Find where the given text appears and provide that cell's center as (x, y) coordinate. 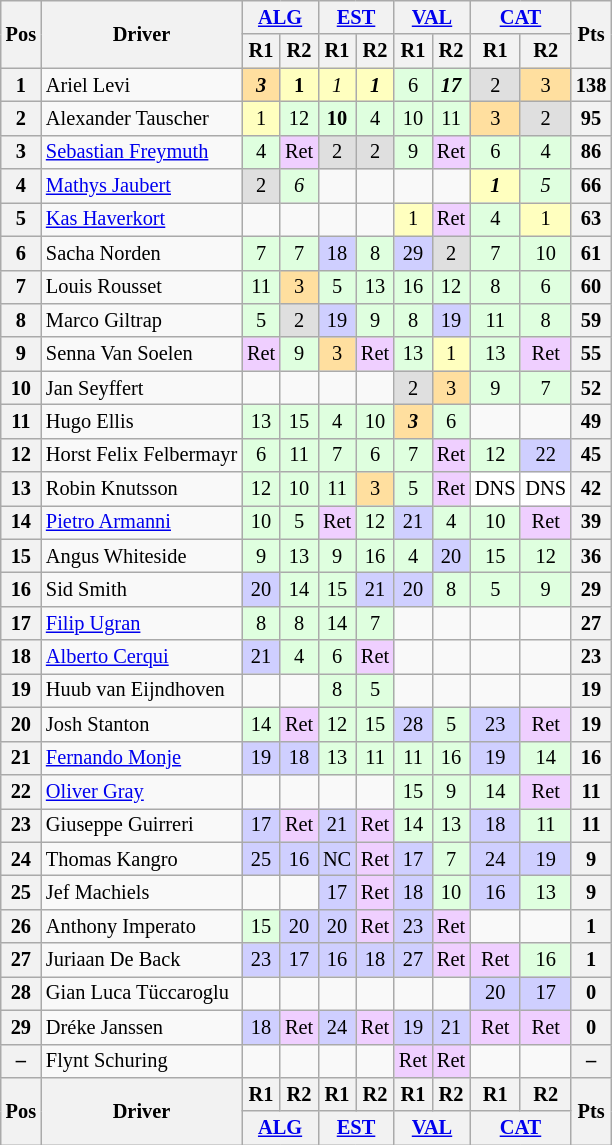
Hugo Ellis (142, 421)
Ariel Levi (142, 85)
Josh Stanton (142, 724)
Sid Smith (142, 589)
Sebastian Freymuth (142, 152)
Flynt Schuring (142, 1061)
138 (591, 85)
52 (591, 388)
Mathys Jaubert (142, 186)
Kas Haverkort (142, 219)
Sacha Norden (142, 253)
Jan Seyffert (142, 388)
Horst Felix Felbermayr (142, 455)
60 (591, 287)
Louis Rousset (142, 287)
Senna Van Soelen (142, 354)
Alberto Cerqui (142, 657)
Huub van Eijndhoven (142, 690)
Fernando Monje (142, 758)
42 (591, 489)
Juriaan De Back (142, 960)
NC (337, 859)
Gian Luca Tüccaroglu (142, 993)
59 (591, 320)
Pietro Armanni (142, 522)
Thomas Kangro (142, 859)
95 (591, 118)
Anthony Imperato (142, 926)
Alexander Tauscher (142, 118)
Robin Knutsson (142, 489)
55 (591, 354)
36 (591, 556)
Giuseppe Guirreri (142, 825)
Marco Giltrap (142, 320)
Angus Whiteside (142, 556)
Filip Ugran (142, 623)
26 (21, 926)
86 (591, 152)
66 (591, 186)
45 (591, 455)
49 (591, 421)
61 (591, 253)
39 (591, 522)
Dréke Janssen (142, 1027)
63 (591, 219)
Jef Machiels (142, 892)
Oliver Gray (142, 791)
